Detect which cell encompasses the target text, then output its (X, Y) center coordinate. 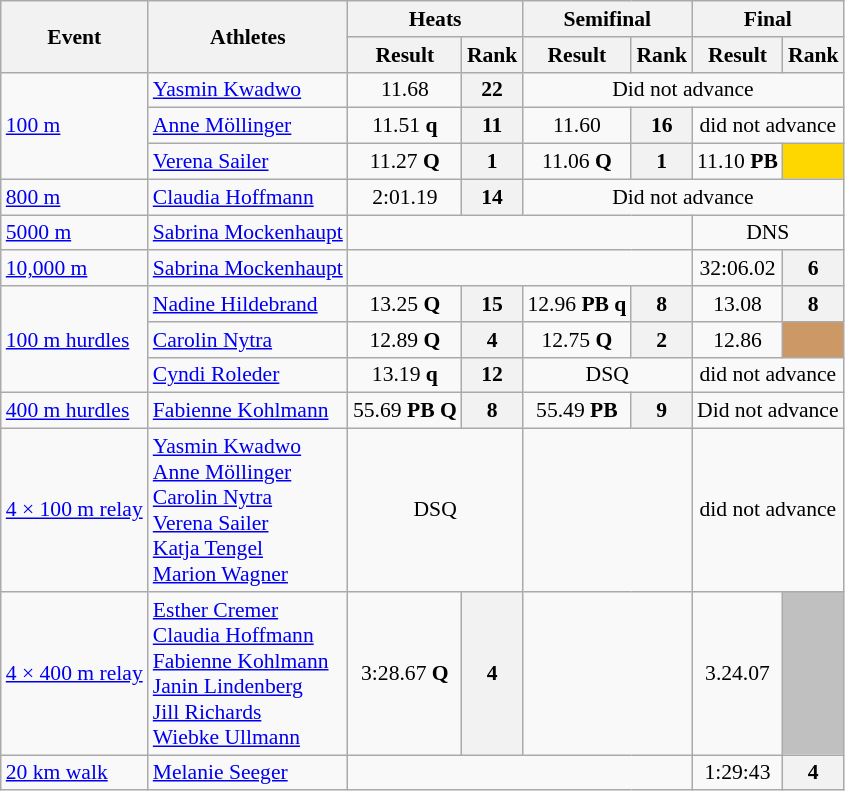
11 (492, 126)
2 (662, 340)
Carolin Nytra (248, 340)
100 m (74, 126)
4 × 400 m relay (74, 674)
Nadine Hildebrand (248, 304)
Yasmin Kwadwo (248, 90)
Semifinal (607, 19)
32:06.02 (738, 269)
16 (662, 126)
11.60 (576, 126)
3.24.07 (738, 674)
11.51 q (405, 126)
Yasmin KwadwoAnne MöllingerCarolin NytraVerena SailerKatja TengelMarion Wagner (248, 510)
9 (662, 411)
Fabienne Kohlmann (248, 411)
Claudia Hoffmann (248, 197)
55.69 PB Q (405, 411)
Cyndi Roleder (248, 375)
13.08 (738, 304)
11.27 Q (405, 162)
Event (74, 36)
13.19 q (405, 375)
12.86 (738, 340)
Final (768, 19)
Esther CremerClaudia HoffmannFabienne KohlmannJanin LindenbergJill RichardsWiebke Ullmann (248, 674)
1:29:43 (738, 773)
11.06 Q (576, 162)
12.89 Q (405, 340)
3:28.67 Q (405, 674)
10,000 m (74, 269)
12.96 PB q (576, 304)
800 m (74, 197)
400 m hurdles (74, 411)
13.25 Q (405, 304)
100 m hurdles (74, 340)
Athletes (248, 36)
6 (814, 269)
Heats (435, 19)
Anne Möllinger (248, 126)
14 (492, 197)
15 (492, 304)
4 × 100 m relay (74, 510)
Verena Sailer (248, 162)
11.10 PB (738, 162)
22 (492, 90)
12 (492, 375)
20 km walk (74, 773)
12.75 Q (576, 340)
55.49 PB (576, 411)
Melanie Seeger (248, 773)
2:01.19 (405, 197)
5000 m (74, 233)
11.68 (405, 90)
DNS (768, 233)
